From the cell containing the given text, extract its center point as [X, Y] coordinate. 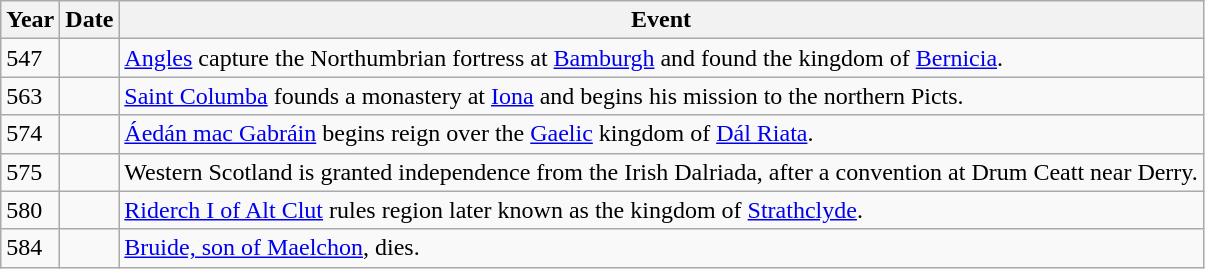
574 [30, 134]
Áedán mac Gabráin begins reign over the Gaelic kingdom of Dál Riata. [661, 134]
Western Scotland is granted independence from the Irish Dalriada, after a convention at Drum Ceatt near Derry. [661, 172]
Date [90, 20]
Riderch I of Alt Clut rules region later known as the kingdom of Strathclyde. [661, 210]
563 [30, 96]
547 [30, 58]
575 [30, 172]
Saint Columba founds a monastery at Iona and begins his mission to the northern Picts. [661, 96]
Angles capture the Northumbrian fortress at Bamburgh and found the kingdom of Bernicia. [661, 58]
Bruide, son of Maelchon, dies. [661, 248]
Year [30, 20]
580 [30, 210]
584 [30, 248]
Event [661, 20]
